Provide the (X, Y) coordinate of the cell's center where the given text is located.  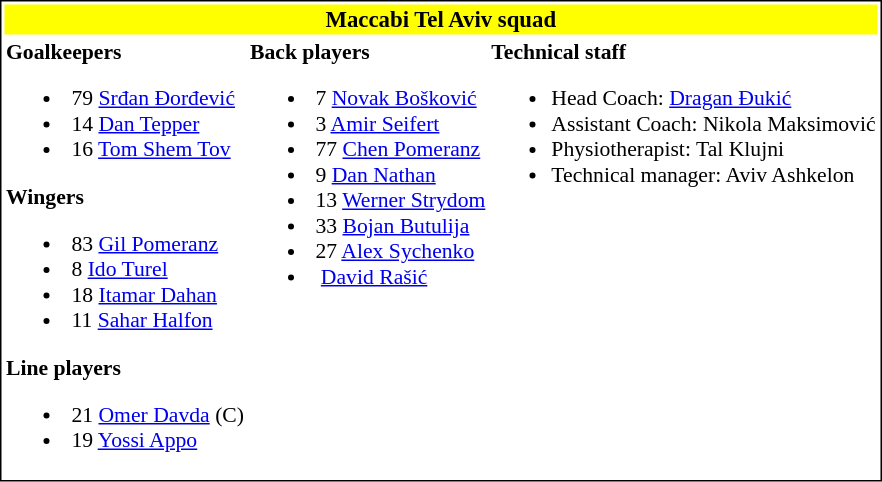
Technical staffHead Coach: Dragan ĐukićAssistant Coach: Nikola MaksimovićPhysiotherapist: Tal KlujniTechnical manager: Aviv Ashkelon (684, 258)
Back players 7 Novak Bošković 3 Amir Seifert 77 Chen Pomeranz 9 Dan Nathan 13 Werner Strydom 33 Bojan Butulija 27 Alex Sychenko David Rašić (368, 258)
Maccabi Tel Aviv squad (440, 19)
